Find where the given text appears and provide that cell's center as (X, Y) coordinate. 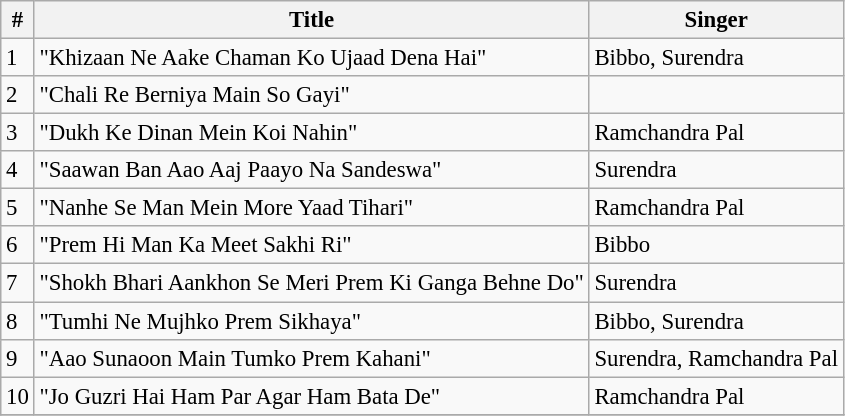
8 (18, 321)
"Saawan Ban Aao Aaj Paayo Na Sandeswa" (312, 170)
"Khizaan Ne Aake Chaman Ko Ujaad Dena Hai" (312, 58)
Title (312, 20)
3 (18, 133)
6 (18, 245)
"Prem Hi Man Ka Meet Sakhi Ri" (312, 245)
"Nanhe Se Man Mein More Yaad Tihari" (312, 208)
5 (18, 208)
Bibbo (716, 245)
Singer (716, 20)
Surendra, Ramchandra Pal (716, 358)
"Chali Re Berniya Main So Gayi" (312, 95)
7 (18, 283)
4 (18, 170)
10 (18, 396)
"Jo Guzri Hai Ham Par Agar Ham Bata De" (312, 396)
9 (18, 358)
"Aao Sunaoon Main Tumko Prem Kahani" (312, 358)
2 (18, 95)
1 (18, 58)
"Shokh Bhari Aankhon Se Meri Prem Ki Ganga Behne Do" (312, 283)
"Dukh Ke Dinan Mein Koi Nahin" (312, 133)
"Tumhi Ne Mujhko Prem Sikhaya" (312, 321)
# (18, 20)
